Provide the [X, Y] coordinate of the cell's center where the given text is located.  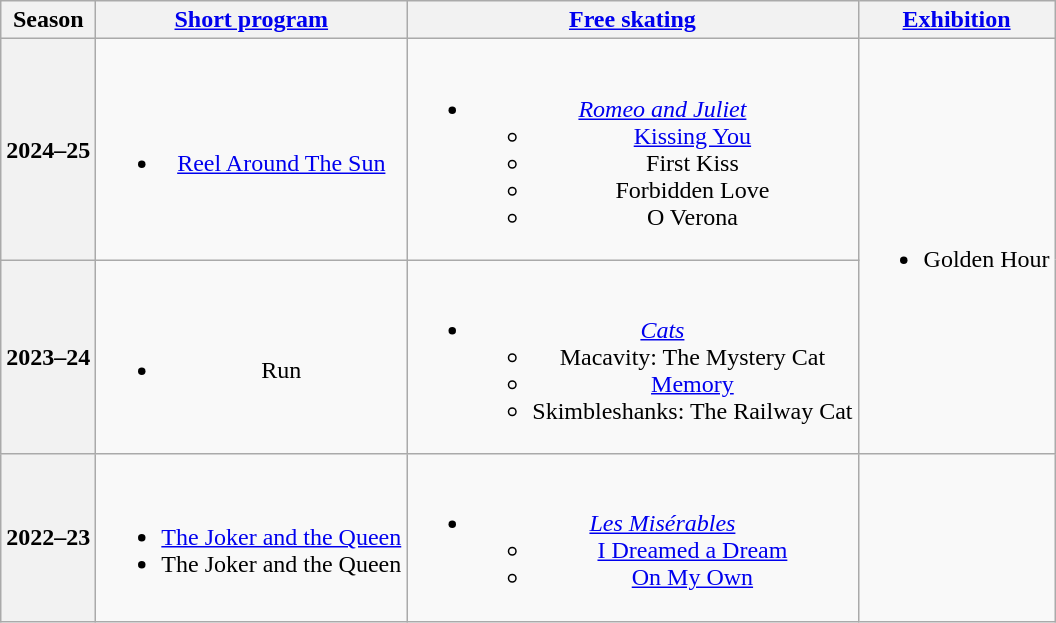
Cats Macavity: The Mystery Cat Memory Skimbleshanks: The Railway Cat [632, 357]
2023–24 [48, 357]
The Joker and the Queen The Joker and the Queen [252, 538]
Les Misérables I Dreamed a Dream On My Own [632, 538]
Run [252, 357]
Reel Around The Sun [252, 150]
2022–23 [48, 538]
2024–25 [48, 150]
Exhibition [956, 20]
Romeo and JulietKissing You First KissForbidden Love O Verona [632, 150]
Short program [252, 20]
Season [48, 20]
Golden Hour [956, 246]
Free skating [632, 20]
